Capture the cell that displays the provided text and extract its [x, y] central coordinate. 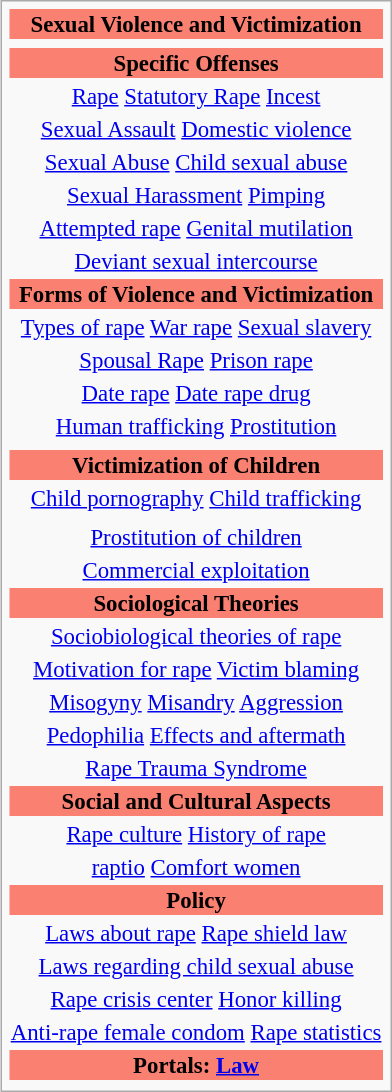
Sociological Theories [196, 603]
Pedophilia Effects and aftermath [196, 735]
Victimization of Children [196, 465]
Rape crisis center Honor killing [196, 999]
Forms of Violence and Victimization [196, 294]
Portals: Law [196, 1065]
Child pornography Child trafficking [196, 498]
Spousal Rape Prison rape [196, 360]
Commercial exploitation [196, 570]
Rape Trauma Syndrome [196, 768]
Attempted rape Genital mutilation [196, 228]
Rape Statutory Rape Incest [196, 96]
Policy [196, 900]
Sexual Assault Domestic violence [196, 129]
Date rape Date rape drug [196, 393]
Misogyny Misandry Aggression [196, 702]
Laws regarding child sexual abuse [196, 966]
Types of rape War rape Sexual slavery [196, 327]
Sexual Abuse Child sexual abuse [196, 162]
Sociobiological theories of rape [196, 636]
Laws about rape Rape shield law [196, 933]
Sexual Harassment Pimping [196, 195]
Deviant sexual intercourse [196, 261]
Social and Cultural Aspects [196, 801]
raptio Comfort women [196, 867]
Motivation for rape Victim blaming [196, 669]
Human trafficking Prostitution [196, 426]
Anti-rape female condom Rape statistics [196, 1032]
Rape culture History of rape [196, 834]
Prostitution of children [196, 537]
Specific Offenses [196, 63]
Sexual Violence and Victimization [196, 24]
